Locate the cell with the specified text and output its [x, y] center coordinate. 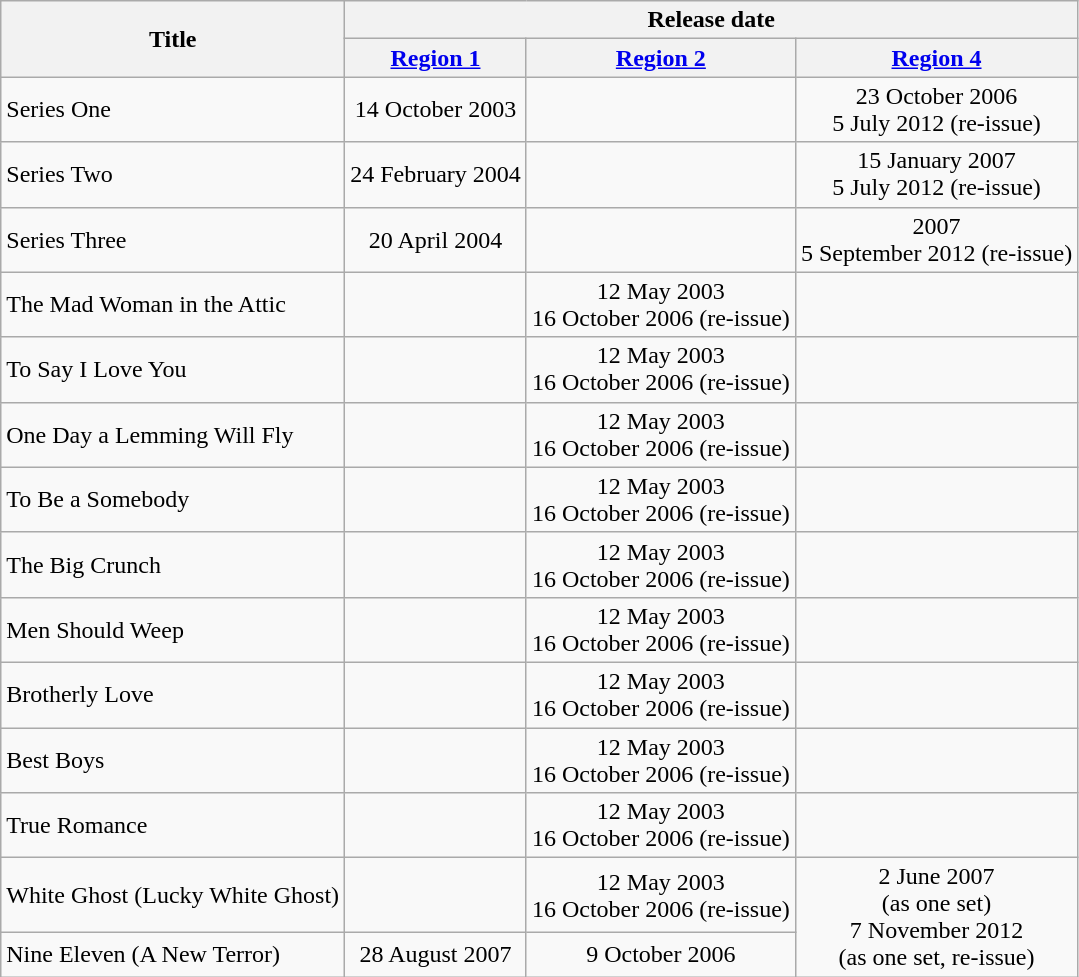
23 October 20065 July 2012 (re-issue) [936, 110]
Nine Eleven (A New Terror) [173, 955]
9 October 2006 [660, 955]
14 October 2003 [436, 110]
Region 1 [436, 58]
2 June 2007(as one set)7 November 2012(as one set, re-issue) [936, 918]
20075 September 2012 (re-issue) [936, 240]
Title [173, 39]
Series Two [173, 174]
One Day a Lemming Will Fly [173, 434]
20 April 2004 [436, 240]
Men Should Weep [173, 630]
The Mad Woman in the Attic [173, 304]
True Romance [173, 826]
The Big Crunch [173, 564]
Series Three [173, 240]
Series One [173, 110]
15 January 20075 July 2012 (re-issue) [936, 174]
Region 2 [660, 58]
White Ghost (Lucky White Ghost) [173, 896]
Best Boys [173, 760]
28 August 2007 [436, 955]
To Say I Love You [173, 370]
To Be a Somebody [173, 500]
24 February 2004 [436, 174]
Brotherly Love [173, 694]
Release date [712, 20]
Region 4 [936, 58]
